Return the [x, y] coordinate for the center point of the cell that contains the specified text.  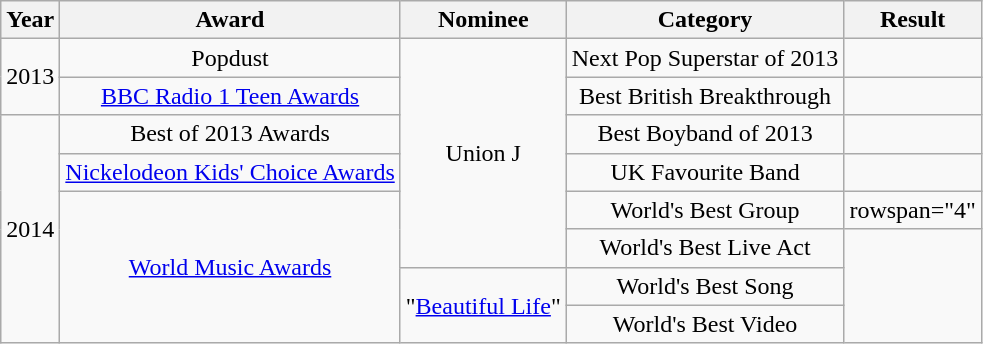
Union J [483, 153]
Popdust [230, 58]
Best Boyband of 2013 [705, 134]
World's Best Song [705, 286]
World's Best Video [705, 324]
Nominee [483, 20]
rowspan="4" [913, 210]
"Beautiful Life" [483, 305]
Year [30, 20]
Award [230, 20]
Category [705, 20]
World's Best Live Act [705, 248]
2013 [30, 77]
Best of 2013 Awards [230, 134]
World Music Awards [230, 267]
Result [913, 20]
Best British Breakthrough [705, 96]
UK Favourite Band [705, 172]
Next Pop Superstar of 2013 [705, 58]
World's Best Group [705, 210]
Nickelodeon Kids' Choice Awards [230, 172]
2014 [30, 229]
BBC Radio 1 Teen Awards [230, 96]
